Search for the cell housing the specified text and yield its (X, Y) center coordinate. 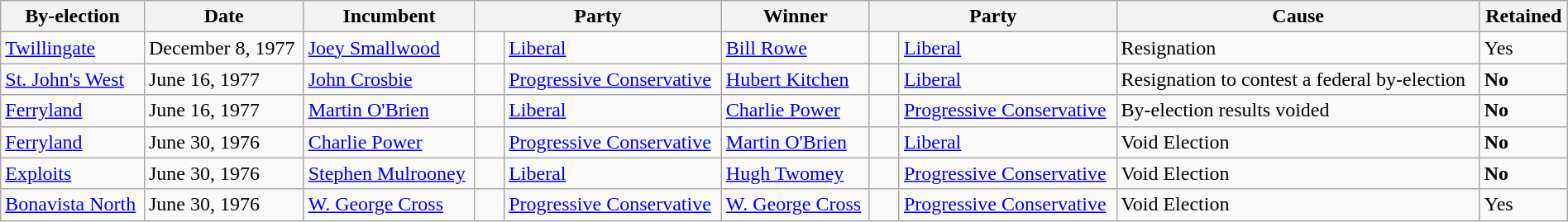
Date (223, 17)
Stephen Mulrooney (389, 173)
By-election (73, 17)
Bill Rowe (796, 48)
Bonavista North (73, 205)
Hubert Kitchen (796, 79)
St. John's West (73, 79)
Incumbent (389, 17)
December 8, 1977 (223, 48)
Hugh Twomey (796, 173)
Cause (1298, 17)
By-election results voided (1298, 111)
Resignation (1298, 48)
John Crosbie (389, 79)
Twillingate (73, 48)
Winner (796, 17)
Retained (1523, 17)
Exploits (73, 173)
Joey Smallwood (389, 48)
Resignation to contest a federal by-election (1298, 79)
